Extract the (X, Y) coordinate from the center of the cell holding the provided text.  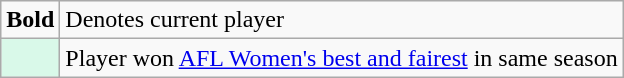
Denotes current player (342, 20)
Bold (30, 20)
Player won AFL Women's best and fairest in same season (342, 58)
